Return (x, y) of the center of cell containing provided text 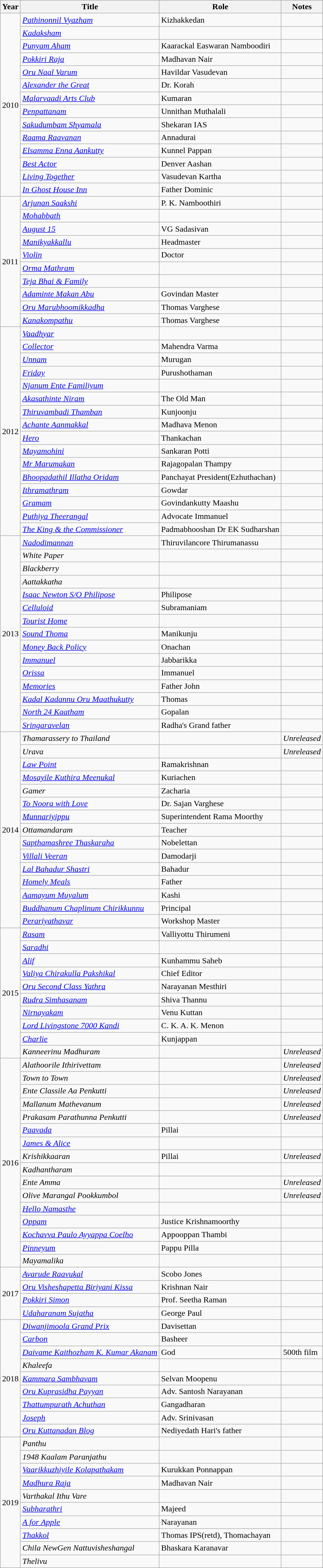
Lord Livingstone 7000 Kandi (90, 1026)
North 24 Kaatham (90, 712)
Krishikkaaran (90, 1156)
Pokkiri Simon (90, 1300)
Mohabbath (90, 216)
The Old Man (220, 399)
Gangadharan (220, 1404)
Kunhammu Saheb (220, 960)
Nediyedath Hari's father (220, 1431)
Bahadur (220, 869)
Avarude Raavukal (90, 1274)
Denver Aashan (220, 164)
Kaarackal Easwaran Namboodiri (220, 46)
Pinneyum (90, 1248)
Manikyakkallu (90, 242)
Teja Bhai & Family (90, 281)
Sankaran Potti (220, 451)
Doctor (220, 255)
P. K. Namboothiri (220, 203)
Alexander the Great (90, 85)
Nirnayakam (90, 1013)
Ente Classile Aa Penkutti (90, 1091)
2015 (10, 993)
Nobelettan (220, 843)
Govindankutty Maashu (220, 503)
Pokkiri Raja (90, 59)
Adv. Santosh Narayanan (220, 1391)
Prakasam Parathunna Penkutti (90, 1117)
Akasathinte Niram (90, 399)
Sapthamashree Thaskaraha (90, 843)
Punyam Aham (90, 46)
Sound Thoma (90, 634)
Penpattanam (90, 111)
2014 (10, 830)
Padmabhooshan Dr EK Sudharshan (220, 529)
Kunjoonju (220, 412)
Oru Kuprasidha Payyan (90, 1391)
Munnariyippu (90, 817)
Nadodimannan (90, 542)
Advocate Immanuel (220, 516)
Ottamandaram (90, 830)
Collector (90, 346)
Mosayile Kuthira Meenukal (90, 777)
Law Point (90, 764)
Pappu Pilla (220, 1248)
Vasudevan Kartha (220, 177)
Justice Krishnamoorthy (220, 1222)
Narayanan Mesthiri (220, 986)
Mahendra Varma (220, 346)
Appooppan Thambi (220, 1235)
White Paper (90, 555)
Oru Marubhoomikkadha (90, 307)
Memories (90, 686)
Principal (220, 908)
Unnam (90, 359)
Mayamohini (90, 451)
Friday (90, 372)
A for Apple (90, 1522)
Olive Marangal Pookkumbol (90, 1195)
Mallanum Mathevanum (90, 1104)
2010 (10, 105)
Isaac Newton S/O Philipose (90, 595)
Kadal Kadannu Oru Maathukutty (90, 699)
Sringaravelan (90, 725)
Thomas IPS(retd), Thomachayan (220, 1535)
Thamarassery to Thailand (90, 738)
Buddhanum Chaplinum Chirikkunnu (90, 908)
Gramam (90, 503)
Kurukkan Ponnappan (220, 1470)
Blackberry (90, 568)
1948 Kaalam Paranjathu (90, 1457)
Ithramathram (90, 490)
George Paul (220, 1313)
Joseph (90, 1418)
Saradhi (90, 947)
Purushothaman (220, 372)
Father John (220, 686)
Bhoopadathil Illatha Oridam (90, 477)
Aamayum Muyalum (90, 895)
Hello Namasthe (90, 1208)
Ente Amma (90, 1182)
Oru Kuttanadan Blog (90, 1431)
Oru Second Class Yathra (90, 986)
Aattakkatha (90, 582)
Krishnan Nair (220, 1287)
Rudra Simhasanam (90, 1000)
Oru Naal Varum (90, 72)
Ramakrishnan (220, 764)
Scobo Jones (220, 1274)
Daivame Kaithozham K. Kumar Akanam (90, 1352)
Davisettan (220, 1326)
Villali Veeran (90, 856)
Narayanan (220, 1522)
The King & the Commissioner (90, 529)
Money Back Policy (90, 647)
Kanneerinu Madhuram (90, 1052)
Unnithan Muthalali (220, 111)
Teacher (220, 830)
Basheer (220, 1339)
Onachan (220, 647)
Madhura Raja (90, 1483)
Madhava Menon (220, 425)
Subharathri (90, 1509)
Lal Bahadur Shastri (90, 869)
Kochavva Paulo Ayyappa Coelho (90, 1235)
Thiruvambadi Thamban (90, 412)
Panthu (90, 1444)
Oppam (90, 1222)
Best Actor (90, 164)
Vaadhyar (90, 333)
Thelivu (90, 1561)
Puthiya Theerangal (90, 516)
Father (220, 882)
Gopalan (220, 712)
Thomas (220, 699)
Manikunju (220, 634)
Thankachan (220, 438)
Udaharanam Sujatha (90, 1313)
Living Together (90, 177)
Mayamalika (90, 1261)
Elsamma Enna Aankutty (90, 150)
Carbon (90, 1339)
Notes (302, 7)
Kunjappan (220, 1039)
Workshop Master (220, 921)
Town to Town (90, 1078)
James & Alice (90, 1143)
2012 (10, 431)
Havildar Vasudevan (220, 72)
Superintendent Rama Moorthy (220, 817)
Varthakal Ithu Vare (90, 1496)
Kuriachen (220, 777)
Jabbarikka (220, 660)
August 15 (90, 229)
Violin (90, 255)
Kanakompathu (90, 320)
Rajagopalan Thampy (220, 464)
Kizhakkedan (220, 20)
Achante Aanmakkal (90, 425)
2016 (10, 1163)
Dr. Sajan Varghese (220, 804)
Venu Kuttan (220, 1013)
Njanum Ente Familiyum (90, 386)
Arjunan Saakshi (90, 203)
Alathoorile Ithirivettam (90, 1065)
Orma Mathram (90, 268)
Vaarikkuzhiyile Kolapathakam (90, 1470)
Zacharia (220, 790)
Gowdar (220, 490)
Thiruvilancore Thirumanassu (220, 542)
2018 (10, 1378)
God (220, 1352)
2019 (10, 1502)
To Noora with Love (90, 804)
Rasam (90, 934)
Philipose (220, 595)
In Ghost House Inn (90, 190)
Paavada (90, 1130)
Govindan Master (220, 294)
Raama Raavanan (90, 137)
Kammara Sambhavam (90, 1378)
Panchayat President(Ezhuthachan) (220, 477)
Valiya Chirakulla Pakshikal (90, 973)
Gamer (90, 790)
Annadurai (220, 137)
Chief Editor (220, 973)
Headmaster (220, 242)
Bhaskara Karanavar (220, 1548)
Chila NewGen Nattuvisheshangal (90, 1548)
Alif (90, 960)
Thakkol (90, 1535)
2013 (10, 634)
Prof. Seetha Raman (220, 1300)
Orissa (90, 673)
Title (90, 7)
Mr Marumakan (90, 464)
Kunnel Pappan (220, 150)
Kadaksham (90, 33)
Selvan Moopenu (220, 1378)
Dr. Korah (220, 85)
Kumaran (220, 98)
Kashi (220, 895)
Perariyathavar (90, 921)
Radha's Grand father (220, 725)
Valliyottu Thirumeni (220, 934)
Majeed (220, 1509)
Shekaran IAS (220, 124)
Diwanjimoola Grand Prix (90, 1326)
Thattumpurath Achuthan (90, 1404)
Kadhantharam (90, 1169)
Adaminte Makan Abu (90, 294)
2011 (10, 262)
Hero (90, 438)
2017 (10, 1293)
Homely Meals (90, 882)
Malarvaadi Arts Club (90, 98)
Subramaniam (220, 608)
Celluloid (90, 608)
Year (10, 7)
Role (220, 7)
Sakudumbam Shyamala (90, 124)
Father Dominic (220, 190)
Shiva Thannu (220, 1000)
Oru Visheshapetta Biriyani Kissa (90, 1287)
Pathinonnil Vyazham (90, 20)
Tourist Home (90, 621)
Khaleefa (90, 1365)
500th film (302, 1352)
Urava (90, 751)
Damodarji (220, 856)
C. K. A. K. Menon (220, 1026)
VG Sadasivan (220, 229)
Charlie (90, 1039)
Adv. Srinivasan (220, 1418)
Murugan (220, 359)
